Scan for the cell matching the given text and deliver its (x, y) coordinate at center. 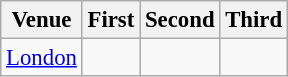
Second (180, 20)
Third (254, 20)
First (110, 20)
London (42, 58)
Venue (42, 20)
